Find where the given text appears and provide that cell's center as (X, Y) coordinate. 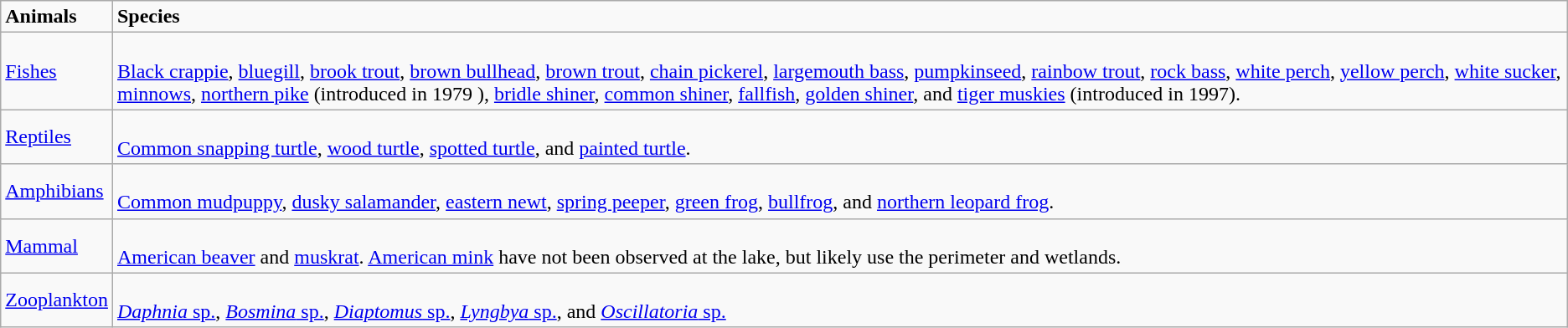
Daphnia sp., Bosmina sp., Diaptomus sp., Lyngbya sp., and Oscillatoria sp. (839, 300)
Fishes (57, 71)
American beaver and muskrat. American mink have not been observed at the lake, but likely use the perimeter and wetlands. (839, 246)
Common mudpuppy, dusky salamander, eastern newt, spring peeper, green frog, bullfrog, and northern leopard frog. (839, 191)
Reptiles (57, 137)
Amphibians (57, 191)
Mammal (57, 246)
Animals (57, 17)
Zooplankton (57, 300)
Species (839, 17)
Common snapping turtle, wood turtle, spotted turtle, and painted turtle. (839, 137)
